Determine the (x, y) coordinate at the center of the cell enclosing the given text.  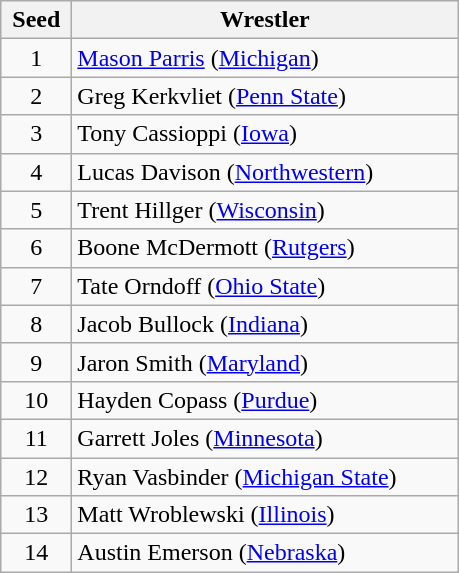
Jacob Bullock (Indiana) (265, 324)
13 (36, 515)
10 (36, 400)
Seed (36, 20)
12 (36, 477)
Wrestler (265, 20)
Boone McDermott (Rutgers) (265, 248)
Garrett Joles (Minnesota) (265, 438)
Greg Kerkvliet (Penn State) (265, 96)
Ryan Vasbinder (Michigan State) (265, 477)
Tate Orndoff (Ohio State) (265, 286)
2 (36, 96)
4 (36, 172)
5 (36, 210)
6 (36, 248)
Matt Wroblewski (Illinois) (265, 515)
Mason Parris (Michigan) (265, 58)
Tony Cassioppi (Iowa) (265, 134)
3 (36, 134)
11 (36, 438)
7 (36, 286)
Austin Emerson (Nebraska) (265, 553)
Hayden Copass (Purdue) (265, 400)
Lucas Davison (Northwestern) (265, 172)
1 (36, 58)
Jaron Smith (Maryland) (265, 362)
14 (36, 553)
Trent Hillger (Wisconsin) (265, 210)
8 (36, 324)
9 (36, 362)
